Identify which cell holds the provided text, then report its [x, y] central coordinate. 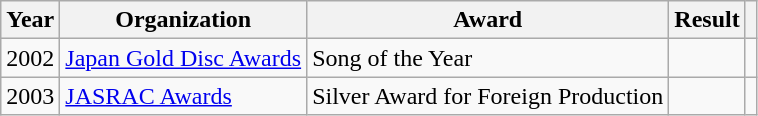
Result [707, 20]
Organization [184, 20]
Song of the Year [488, 58]
Silver Award for Foreign Production [488, 96]
Year [30, 20]
JASRAC Awards [184, 96]
Japan Gold Disc Awards [184, 58]
2002 [30, 58]
2003 [30, 96]
Award [488, 20]
